Provide the [x, y] coordinate of the cell's center where the given text is located.  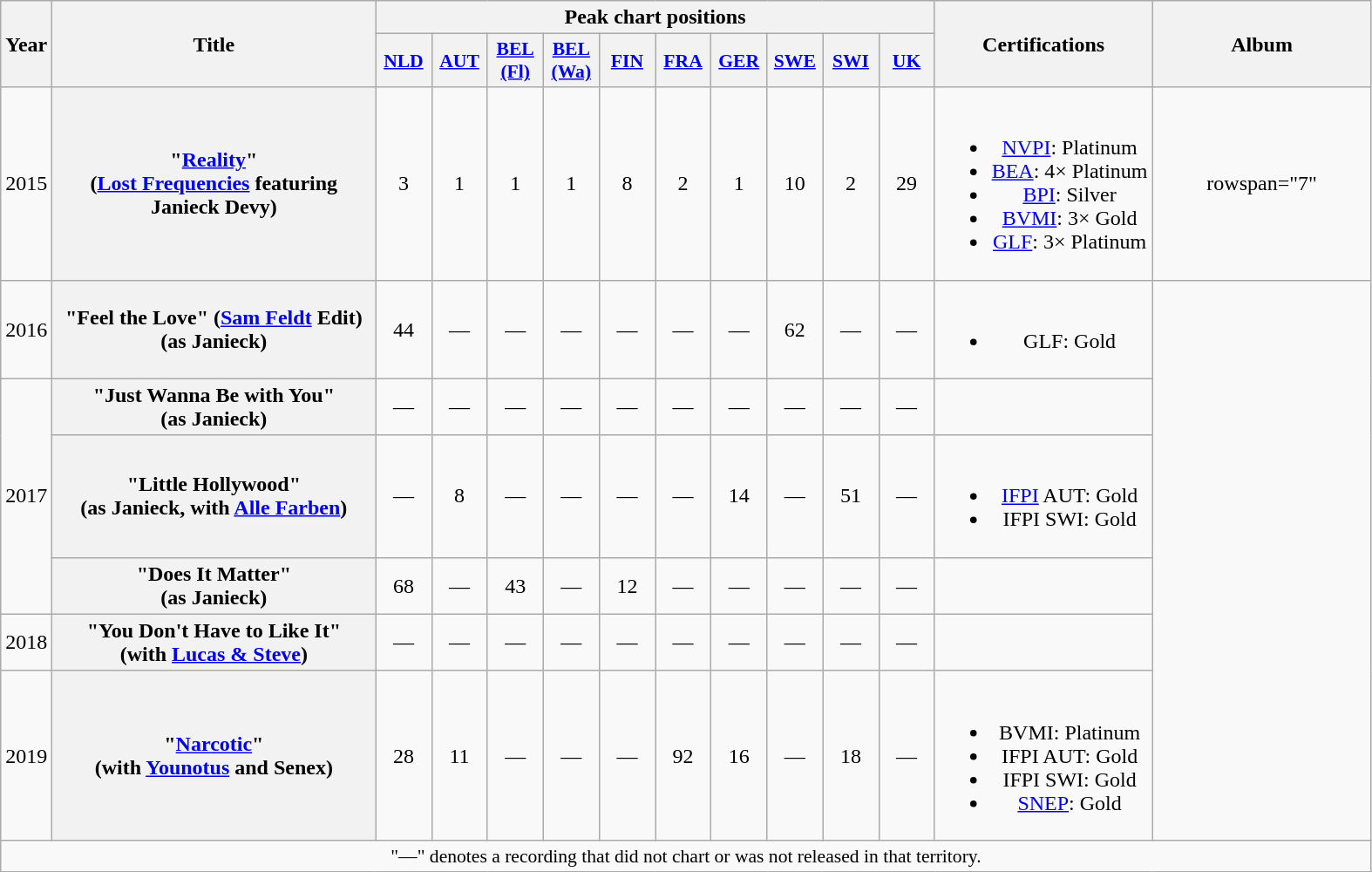
16 [739, 755]
"—" denotes a recording that did not chart or was not released in that territory. [686, 855]
"You Don't Have to Like It" (with Lucas & Steve) [214, 642]
51 [851, 496]
29 [907, 183]
GLF: Gold [1043, 330]
Title [214, 44]
"Just Wanna Be with You" (as Janieck) [214, 406]
BEL (Wa) [571, 61]
2016 [26, 330]
10 [795, 183]
"Reality" (Lost Frequencies featuring Janieck Devy) [214, 183]
NLD [404, 61]
IFPI AUT: GoldIFPI SWI: Gold [1043, 496]
2018 [26, 642]
AUT [459, 61]
28 [404, 755]
rowspan="7" [1262, 183]
"Little Hollywood" (as Janieck, with Alle Farben) [214, 496]
BEL (Fl) [515, 61]
"Does It Matter" (as Janieck) [214, 586]
Year [26, 44]
Certifications [1043, 44]
2015 [26, 183]
18 [851, 755]
92 [683, 755]
BVMI: PlatinumIFPI AUT: GoldIFPI SWI: GoldSNEP: Gold [1043, 755]
68 [404, 586]
UK [907, 61]
3 [404, 183]
SWI [851, 61]
12 [627, 586]
14 [739, 496]
"Feel the Love" (Sam Feldt Edit) (as Janieck) [214, 330]
43 [515, 586]
NVPI: PlatinumBEA: 4× PlatinumBPI: SilverBVMI: 3× GoldGLF: 3× Platinum [1043, 183]
2019 [26, 755]
FRA [683, 61]
SWE [795, 61]
Album [1262, 44]
44 [404, 330]
FIN [627, 61]
2017 [26, 496]
62 [795, 330]
"Narcotic" (with Younotus and Senex) [214, 755]
Peak chart positions [655, 17]
GER [739, 61]
11 [459, 755]
